Output the (x, y) coordinate of the center of the cell containing the given text.  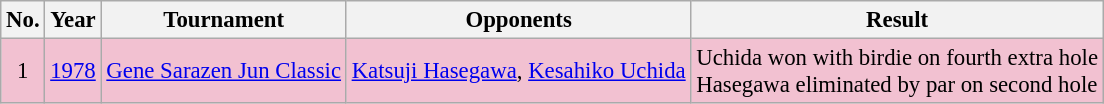
Uchida won with birdie on fourth extra holeHasegawa eliminated by par on second hole (897, 72)
1 (23, 72)
Katsuji Hasegawa, Kesahiko Uchida (518, 72)
Gene Sarazen Jun Classic (224, 72)
Opponents (518, 20)
Year (73, 20)
Result (897, 20)
Tournament (224, 20)
1978 (73, 72)
No. (23, 20)
